Extract the (x, y) coordinate from the center of the cell holding the provided text.  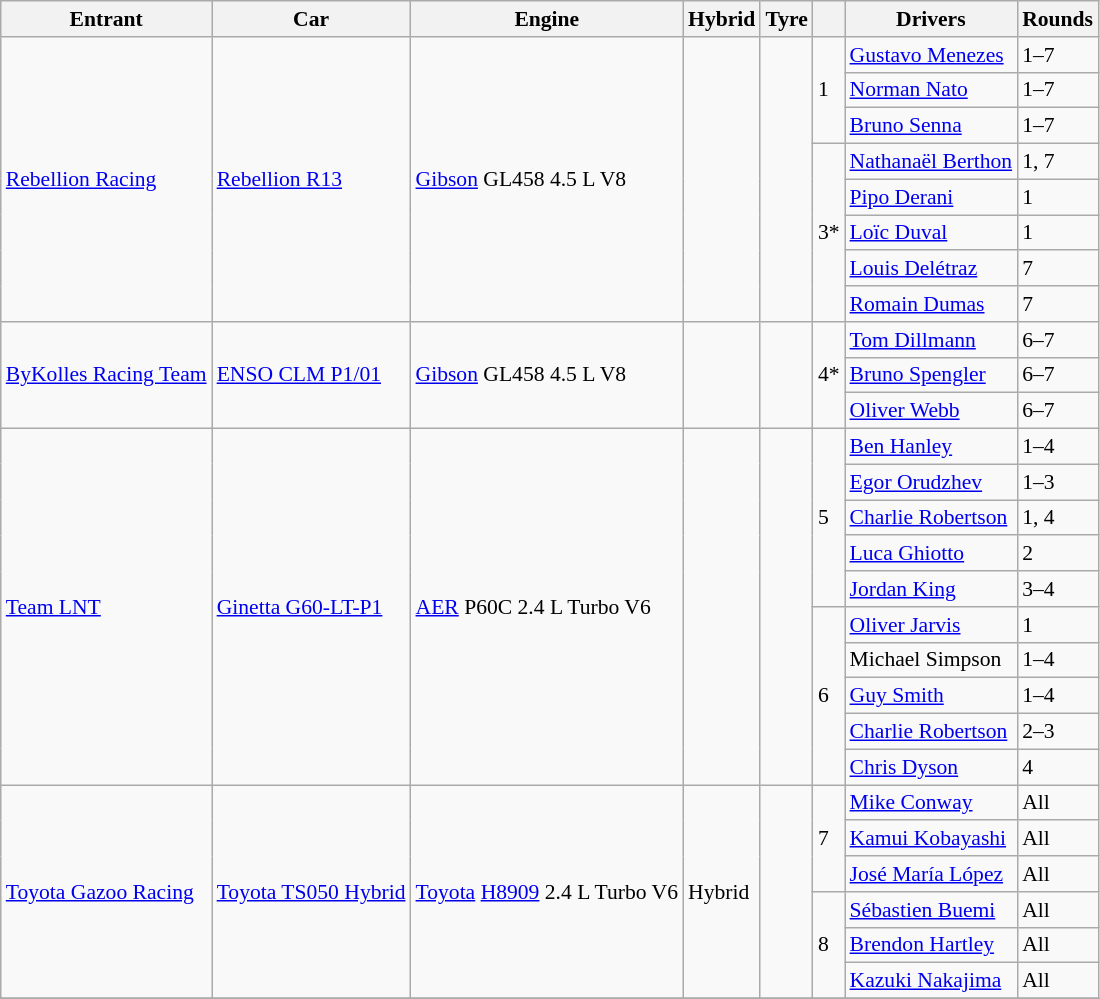
Toyota TS050 Hybrid (312, 892)
ByKolles Racing Team (106, 376)
Tyre (786, 19)
4* (829, 376)
1, 4 (1058, 518)
ENSO CLM P1/01 (312, 376)
1–3 (1058, 482)
2–3 (1058, 732)
4 (1058, 767)
Rebellion R13 (312, 180)
Egor Orudzhev (932, 482)
Kazuki Nakajima (932, 981)
Entrant (106, 19)
Oliver Jarvis (932, 625)
Jordan King (932, 589)
Oliver Webb (932, 411)
Guy Smith (932, 696)
2 (1058, 554)
8 (829, 946)
Sébastien Buemi (932, 910)
3* (829, 233)
Louis Delétraz (932, 269)
Nathanaël Berthon (932, 162)
AER P60C 2.4 L Turbo V6 (548, 607)
Rounds (1058, 19)
Chris Dyson (932, 767)
Norman Nato (932, 90)
Bruno Senna (932, 126)
Ginetta G60-LT-P1 (312, 607)
Loïc Duval (932, 233)
Brendon Hartley (932, 945)
Pipo Derani (932, 197)
Ben Hanley (932, 447)
José María López (932, 874)
Romain Dumas (932, 304)
Tom Dillmann (932, 340)
Rebellion Racing (106, 180)
Michael Simpson (932, 660)
6 (829, 696)
Team LNT (106, 607)
Toyota H8909 2.4 L Turbo V6 (548, 892)
Drivers (932, 19)
Bruno Spengler (932, 375)
Car (312, 19)
Gustavo Menezes (932, 55)
Engine (548, 19)
Toyota Gazoo Racing (106, 892)
1, 7 (1058, 162)
Mike Conway (932, 803)
Kamui Kobayashi (932, 839)
3–4 (1058, 589)
5 (829, 518)
Luca Ghiotto (932, 554)
